From the cell containing the given text, extract its center point as (X, Y) coordinate. 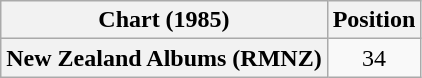
Chart (1985) (164, 20)
Position (374, 20)
34 (374, 58)
New Zealand Albums (RMNZ) (164, 58)
